Return (x, y) of the center of cell containing provided text 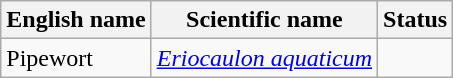
Scientific name (264, 20)
Pipewort (76, 58)
English name (76, 20)
Status (416, 20)
Eriocaulon aquaticum (264, 58)
